Pinpoint the cell where the given text exists, returning its (X, Y) midpoint coordinate. 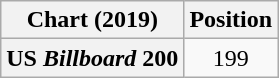
Position (231, 20)
US Billboard 200 (92, 58)
Chart (2019) (92, 20)
199 (231, 58)
